Return [x, y] of the center of cell containing provided text 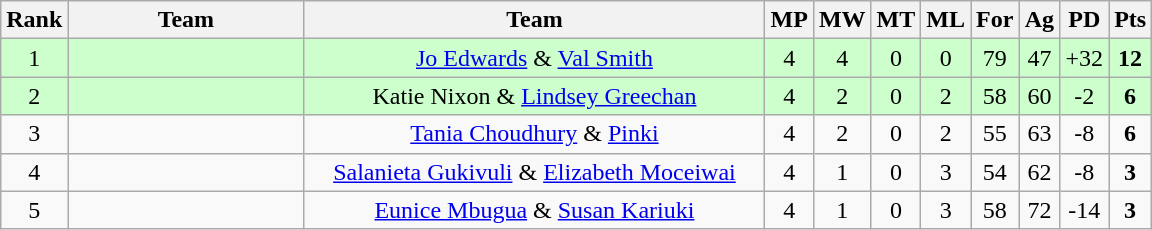
54 [995, 172]
-2 [1084, 96]
MW [842, 20]
47 [1040, 58]
Tania Choudhury & Pinki [534, 134]
Salanieta Gukivuli & Elizabeth Moceiwai [534, 172]
63 [1040, 134]
Rank [34, 20]
Katie Nixon & Lindsey Greechan [534, 96]
Pts [1130, 20]
For [995, 20]
Ag [1040, 20]
60 [1040, 96]
ML [946, 20]
5 [34, 210]
62 [1040, 172]
MP [789, 20]
MT [896, 20]
Eunice Mbugua & Susan Kariuki [534, 210]
PD [1084, 20]
+32 [1084, 58]
79 [995, 58]
12 [1130, 58]
-14 [1084, 210]
Jo Edwards & Val Smith [534, 58]
55 [995, 134]
72 [1040, 210]
